Return (x, y) of the center of cell containing provided text 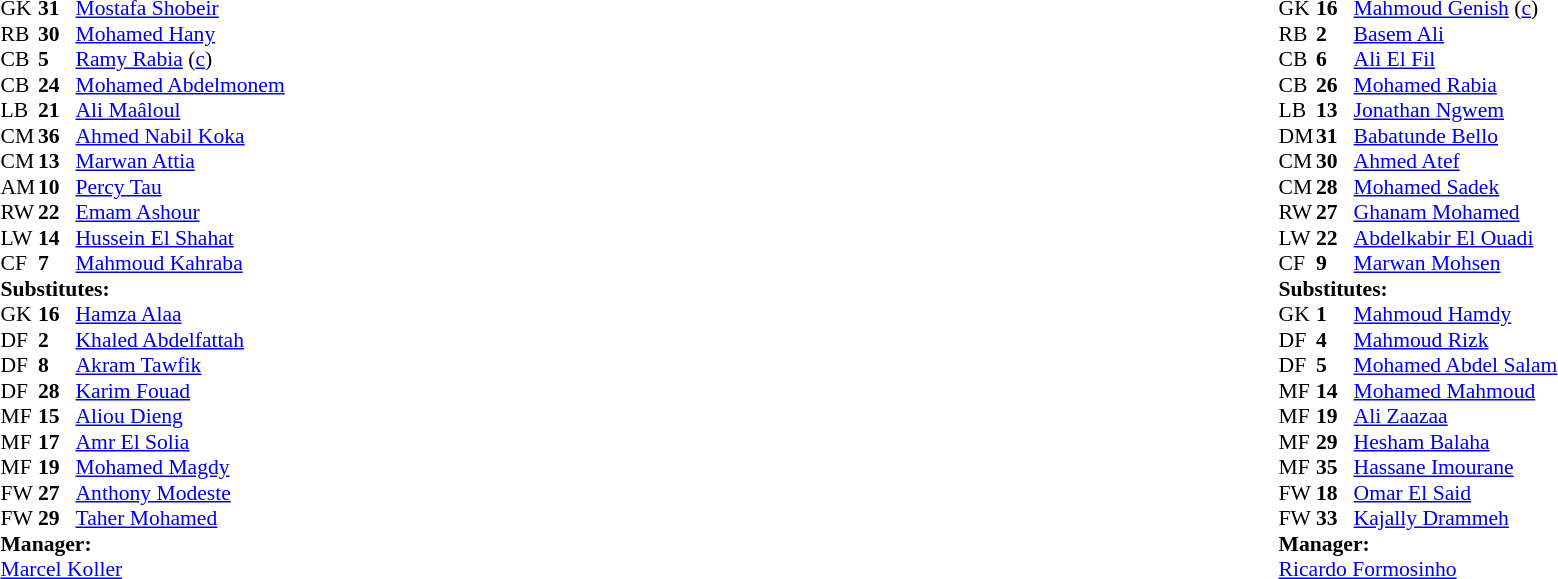
1 (1335, 315)
Ali El Fil (1456, 59)
18 (1335, 493)
16 (57, 315)
Khaled Abdelfattah (180, 340)
Basem Ali (1456, 34)
8 (57, 365)
Mohamed Rabia (1456, 85)
Mohamed Abdel Salam (1456, 365)
26 (1335, 85)
24 (57, 85)
Marwan Attia (180, 161)
Ahmed Nabil Koka (180, 136)
Karim Fouad (180, 391)
Hesham Balaha (1456, 442)
Taher Mohamed (180, 519)
Ramy Rabia (c) (180, 59)
Babatunde Bello (1456, 136)
17 (57, 442)
Marwan Mohsen (1456, 263)
Mahmoud Kahraba (180, 263)
Anthony Modeste (180, 493)
Hamza Alaa (180, 315)
DM (1298, 136)
Abdelkabir El Ouadi (1456, 238)
Mohamed Sadek (1456, 187)
15 (57, 417)
Mahmoud Hamdy (1456, 315)
Mohamed Mahmoud (1456, 391)
35 (1335, 467)
Mohamed Magdy (180, 467)
31 (1335, 136)
Emam Ashour (180, 213)
6 (1335, 59)
Akram Tawfik (180, 365)
Ali Maâloul (180, 111)
10 (57, 187)
Jonathan Ngwem (1456, 111)
Ghanam Mohamed (1456, 213)
9 (1335, 263)
Kajally Drammeh (1456, 519)
21 (57, 111)
33 (1335, 519)
Mahmoud Rizk (1456, 340)
Ali Zaazaa (1456, 417)
Hussein El Shahat (180, 238)
4 (1335, 340)
7 (57, 263)
AM (19, 187)
Omar El Said (1456, 493)
Percy Tau (180, 187)
Mohamed Hany (180, 34)
Ahmed Atef (1456, 161)
Amr El Solia (180, 442)
Mohamed Abdelmonem (180, 85)
Hassane Imourane (1456, 467)
36 (57, 136)
Aliou Dieng (180, 417)
